Determine the (x, y) coordinate at the center of the cell enclosing the given text.  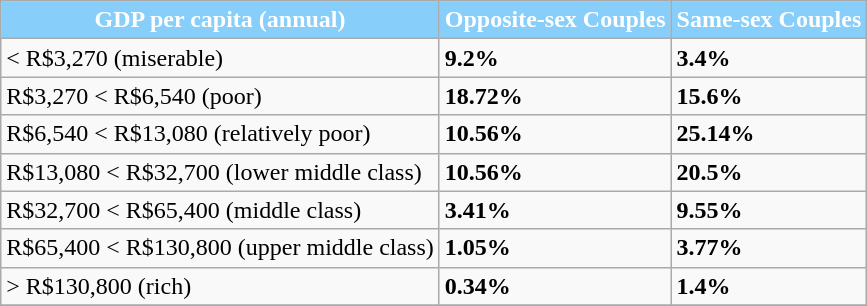
15.6% (769, 96)
GDP per capita (annual) (220, 20)
R$3,270 < R$6,540 (poor) (220, 96)
3.41% (555, 210)
25.14% (769, 134)
> R$130,800 (rich) (220, 286)
20.5% (769, 172)
Same-sex Couples (769, 20)
R$65,400 < R$130,800 (upper middle class) (220, 248)
1.05% (555, 248)
1.4% (769, 286)
9.2% (555, 58)
Opposite-sex Couples (555, 20)
< R$3,270 (miserable) (220, 58)
3.77% (769, 248)
R$13,080 < R$32,700 (lower middle class) (220, 172)
R$6,540 < R$13,080 (relatively poor) (220, 134)
18.72% (555, 96)
0.34% (555, 286)
R$32,700 < R$65,400 (middle class) (220, 210)
3.4% (769, 58)
9.55% (769, 210)
